Locate the cell with the specified text and output its [X, Y] center coordinate. 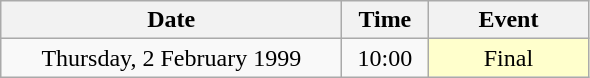
10:00 [385, 58]
Date [172, 20]
Thursday, 2 February 1999 [172, 58]
Final [508, 58]
Time [385, 20]
Event [508, 20]
